Locate the cell with the specified text and output its [x, y] center coordinate. 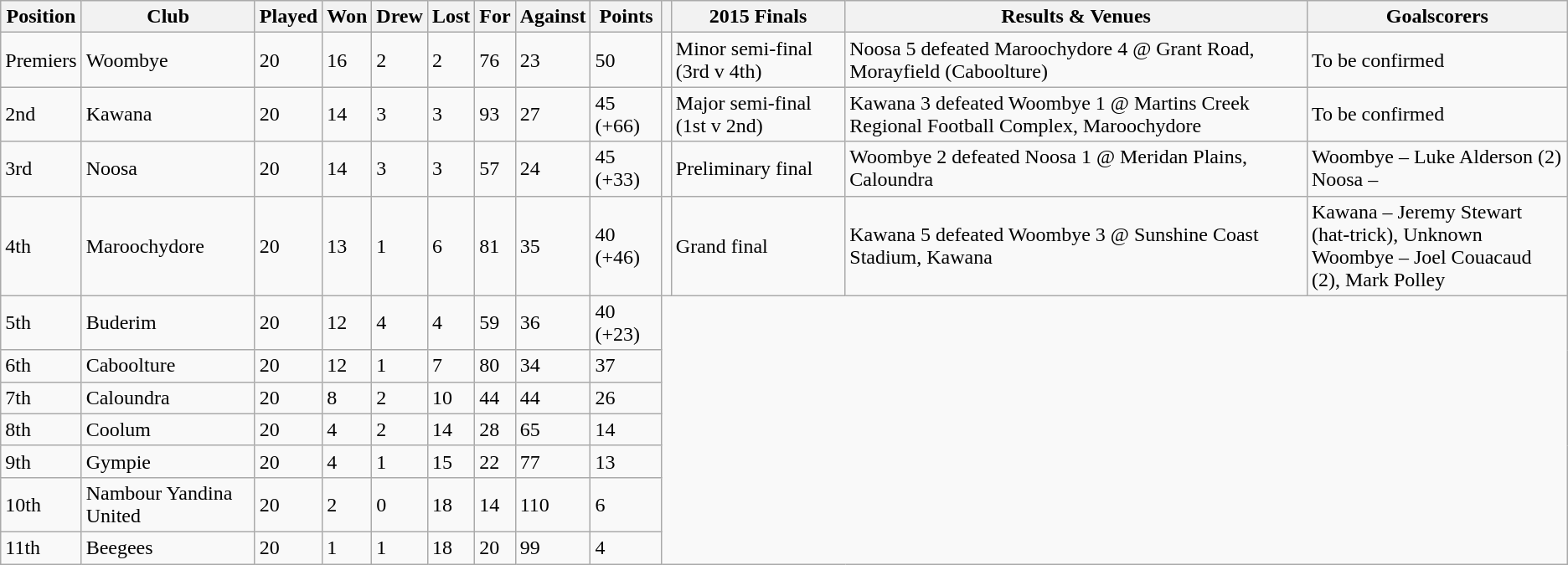
Drew [400, 17]
15 [451, 461]
57 [495, 169]
Premiers [41, 60]
Won [347, 17]
99 [553, 547]
Beegees [168, 547]
Position [41, 17]
11th [41, 547]
10 [451, 398]
Goalscorers [1437, 17]
Caloundra [168, 398]
76 [495, 60]
Woombye [168, 60]
77 [553, 461]
22 [495, 461]
Coolum [168, 429]
35 [553, 246]
Kawana 3 defeated Woombye 1 @ Martins Creek Regional Football Complex, Maroochydore [1076, 114]
Maroochydore [168, 246]
10th [41, 504]
0 [400, 504]
5th [41, 323]
4th [41, 246]
7 [451, 366]
Grand final [757, 246]
Caboolture [168, 366]
24 [553, 169]
2015 Finals [757, 17]
Points [627, 17]
50 [627, 60]
40 (+46) [627, 246]
Noosa 5 defeated Maroochydore 4 @ Grant Road, Morayfield (Caboolture) [1076, 60]
36 [553, 323]
Buderim [168, 323]
Major semi-final (1st v 2nd) [757, 114]
16 [347, 60]
93 [495, 114]
Minor semi-final (3rd v 4th) [757, 60]
For [495, 17]
7th [41, 398]
37 [627, 366]
9th [41, 461]
Woombye – Luke Alderson (2)Noosa – [1437, 169]
Preliminary final [757, 169]
28 [495, 429]
81 [495, 246]
Woombye 2 defeated Noosa 1 @ Meridan Plains, Caloundra [1076, 169]
45 (+66) [627, 114]
8 [347, 398]
45 (+33) [627, 169]
Club [168, 17]
Played [288, 17]
Results & Venues [1076, 17]
26 [627, 398]
Kawana 5 defeated Woombye 3 @ Sunshine Coast Stadium, Kawana [1076, 246]
8th [41, 429]
80 [495, 366]
Kawana – Jeremy Stewart (hat-trick), UnknownWoombye – Joel Couacaud (2), Mark Polley [1437, 246]
6th [41, 366]
Gympie [168, 461]
2nd [41, 114]
110 [553, 504]
Against [553, 17]
Noosa [168, 169]
Lost [451, 17]
34 [553, 366]
Nambour Yandina United [168, 504]
23 [553, 60]
40 (+23) [627, 323]
27 [553, 114]
59 [495, 323]
Kawana [168, 114]
65 [553, 429]
3rd [41, 169]
